Capture the cell that displays the provided text and extract its (X, Y) central coordinate. 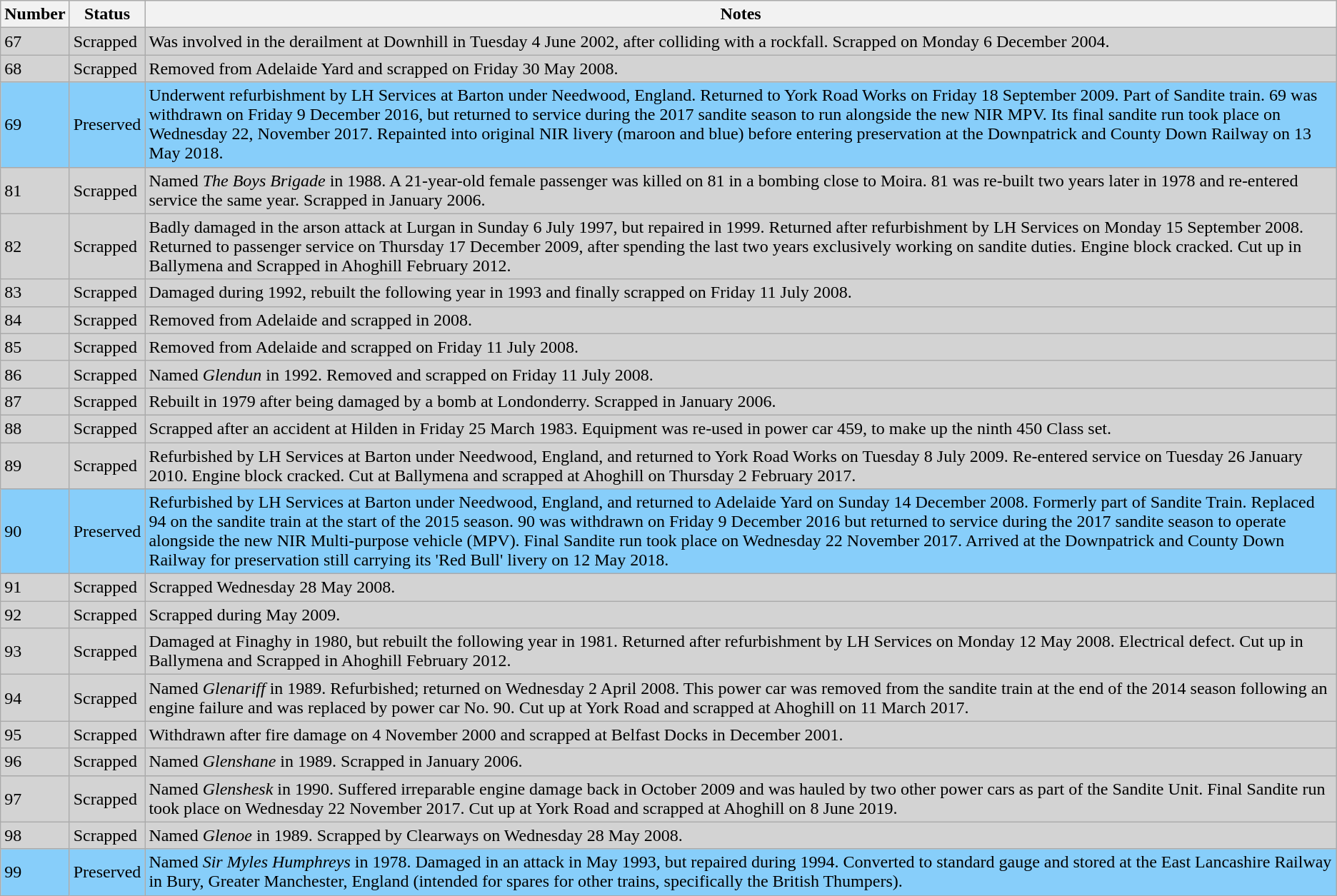
95 (35, 735)
96 (35, 762)
83 (35, 293)
Named Glenshane in 1989. Scrapped in January 2006. (741, 762)
Number (35, 14)
Damaged during 1992, rebuilt the following year in 1993 and finally scrapped on Friday 11 July 2008. (741, 293)
Rebuilt in 1979 after being damaged by a bomb at Londonderry. Scrapped in January 2006. (741, 401)
Scrapped during May 2009. (741, 615)
81 (35, 190)
92 (35, 615)
97 (35, 798)
87 (35, 401)
86 (35, 374)
82 (35, 246)
90 (35, 531)
Status (107, 14)
Withdrawn after fire damage on 4 November 2000 and scrapped at Belfast Docks in December 2001. (741, 735)
Scrapped after an accident at Hilden in Friday 25 March 1983. Equipment was re-used in power car 459, to make up the ninth 450 Class set. (741, 428)
85 (35, 347)
84 (35, 320)
Removed from Adelaide and scrapped on Friday 11 July 2008. (741, 347)
Was involved in the derailment at Downhill in Tuesday 4 June 2002, after colliding with a rockfall. Scrapped on Monday 6 December 2004. (741, 41)
93 (35, 651)
69 (35, 124)
88 (35, 428)
98 (35, 835)
67 (35, 41)
Named Glenoe in 1989. Scrapped by Clearways on Wednesday 28 May 2008. (741, 835)
68 (35, 69)
91 (35, 588)
Named Glendun in 1992. Removed and scrapped on Friday 11 July 2008. (741, 374)
Removed from Adelaide Yard and scrapped on Friday 30 May 2008. (741, 69)
Scrapped Wednesday 28 May 2008. (741, 588)
99 (35, 872)
89 (35, 465)
Notes (741, 14)
Removed from Adelaide and scrapped in 2008. (741, 320)
94 (35, 698)
